Return the [x, y] coordinate for the center point of the cell that contains the specified text.  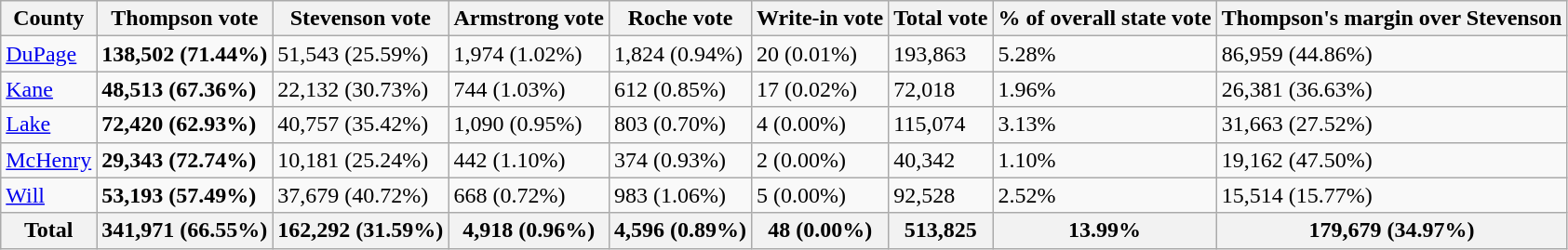
40,342 [941, 160]
193,863 [941, 54]
1,824 (0.94%) [679, 54]
Thompson's margin over Stevenson [1392, 19]
13.99% [1105, 230]
Lake [48, 125]
McHenry [48, 160]
Kane [48, 89]
Will [48, 195]
442 (1.10%) [529, 160]
48,513 (67.36%) [184, 89]
10,181 (25.24%) [361, 160]
Stevenson vote [361, 19]
1,974 (1.02%) [529, 54]
983 (1.06%) [679, 195]
4,918 (0.96%) [529, 230]
374 (0.93%) [679, 160]
Total vote [941, 19]
2.52% [1105, 195]
20 (0.01%) [821, 54]
668 (0.72%) [529, 195]
37,679 (40.72%) [361, 195]
3.13% [1105, 125]
72,420 (62.93%) [184, 125]
179,679 (34.97%) [1392, 230]
51,543 (25.59%) [361, 54]
744 (1.03%) [529, 89]
Total [48, 230]
19,162 (47.50%) [1392, 160]
53,193 (57.49%) [184, 195]
5.28% [1105, 54]
513,825 [941, 230]
1.10% [1105, 160]
22,132 (30.73%) [361, 89]
1.96% [1105, 89]
138,502 (71.44%) [184, 54]
31,663 (27.52%) [1392, 125]
DuPage [48, 54]
2 (0.00%) [821, 160]
17 (0.02%) [821, 89]
48 (0.00%) [821, 230]
803 (0.70%) [679, 125]
40,757 (35.42%) [361, 125]
4 (0.00%) [821, 125]
86,959 (44.86%) [1392, 54]
341,971 (66.55%) [184, 230]
Thompson vote [184, 19]
72,018 [941, 89]
15,514 (15.77%) [1392, 195]
92,528 [941, 195]
1,090 (0.95%) [529, 125]
612 (0.85%) [679, 89]
Roche vote [679, 19]
4,596 (0.89%) [679, 230]
115,074 [941, 125]
5 (0.00%) [821, 195]
29,343 (72.74%) [184, 160]
Armstrong vote [529, 19]
County [48, 19]
162,292 (31.59%) [361, 230]
26,381 (36.63%) [1392, 89]
% of overall state vote [1105, 19]
Write-in vote [821, 19]
